Find where the given text appears and provide that cell's center as (X, Y) coordinate. 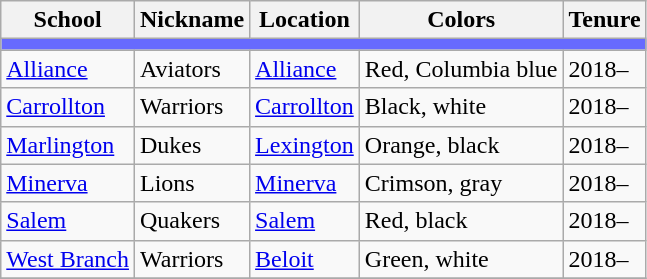
Orange, black (461, 145)
Crimson, gray (461, 183)
Lexington (305, 145)
Nickname (192, 20)
Red, black (461, 221)
Red, Columbia blue (461, 69)
Black, white (461, 107)
Colors (461, 20)
Marlington (68, 145)
Quakers (192, 221)
Lions (192, 183)
Tenure (604, 20)
Location (305, 20)
Dukes (192, 145)
School (68, 20)
Beloit (305, 259)
West Branch (68, 259)
Green, white (461, 259)
Aviators (192, 69)
